Output the [X, Y] coordinate of the center of the cell containing the given text.  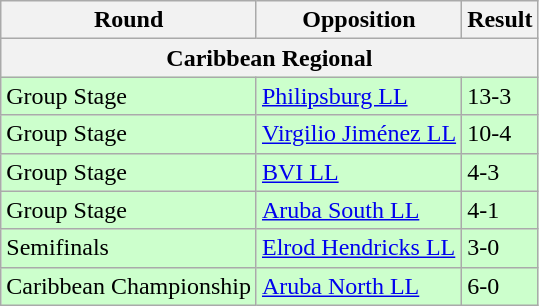
Caribbean Championship [129, 286]
Caribbean Regional [270, 58]
Virgilio Jiménez LL [358, 134]
Semifinals [129, 248]
13-3 [500, 96]
4-3 [500, 172]
Philipsburg LL [358, 96]
Opposition [358, 20]
Aruba South LL [358, 210]
Result [500, 20]
3-0 [500, 248]
Aruba North LL [358, 286]
6-0 [500, 286]
Round [129, 20]
Elrod Hendricks LL [358, 248]
BVI LL [358, 172]
10-4 [500, 134]
4-1 [500, 210]
